Detect which cell encompasses the target text, then output its [x, y] center coordinate. 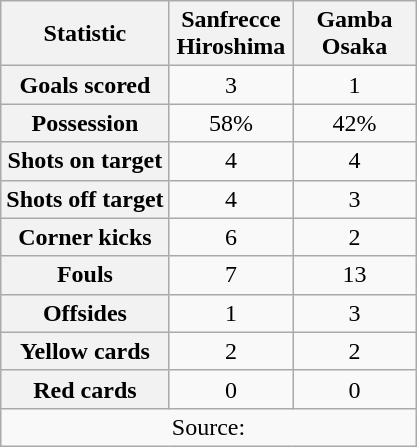
6 [231, 237]
Fouls [85, 275]
Offsides [85, 313]
Yellow cards [85, 351]
Shots on target [85, 161]
Goals scored [85, 85]
Source: [209, 427]
58% [231, 123]
42% [355, 123]
Sanfrecce Hiroshima [231, 34]
Red cards [85, 389]
Corner kicks [85, 237]
Gamba Osaka [355, 34]
13 [355, 275]
Possession [85, 123]
Statistic [85, 34]
7 [231, 275]
Shots off target [85, 199]
